Provide the (X, Y) coordinate of the cell's center where the given text is located.  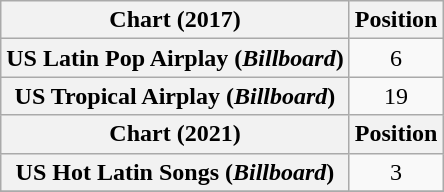
19 (396, 96)
US Latin Pop Airplay (Billboard) (175, 58)
Chart (2017) (175, 20)
6 (396, 58)
3 (396, 172)
US Hot Latin Songs (Billboard) (175, 172)
Chart (2021) (175, 134)
US Tropical Airplay (Billboard) (175, 96)
